From the cell containing the given text, extract its center point as [X, Y] coordinate. 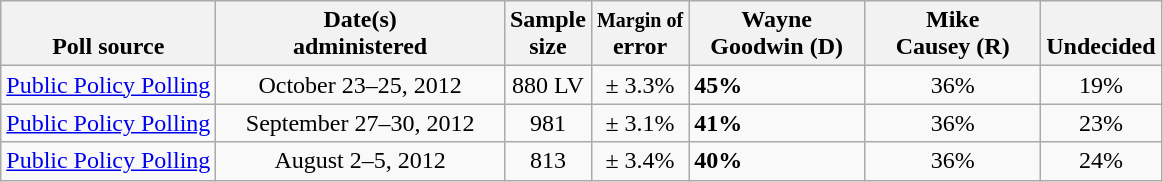
August 2–5, 2012 [360, 161]
23% [1101, 123]
September 27–30, 2012 [360, 123]
813 [548, 161]
41% [777, 123]
24% [1101, 161]
Undecided [1101, 34]
19% [1101, 85]
981 [548, 123]
Samplesize [548, 34]
WayneGoodwin (D) [777, 34]
45% [777, 85]
Margin oferror [640, 34]
Date(s)administered [360, 34]
± 3.4% [640, 161]
October 23–25, 2012 [360, 85]
40% [777, 161]
Poll source [108, 34]
± 3.1% [640, 123]
MikeCausey (R) [953, 34]
± 3.3% [640, 85]
880 LV [548, 85]
